Capture the cell that displays the provided text and extract its (X, Y) central coordinate. 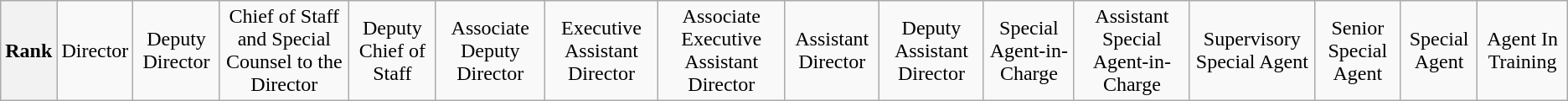
Executive Assistant Director (601, 50)
Special Agent (1439, 50)
Deputy Assistant Director (931, 50)
Supervisory Special Agent (1251, 50)
Special Agent-in-Charge (1029, 50)
Director (95, 50)
Assistant Director (833, 50)
Deputy Chief of Staff (393, 50)
Deputy Director (176, 50)
Senior Special Agent (1357, 50)
Agent In Training (1523, 50)
Chief of Staff and Special Counsel to the Director (284, 50)
Associate Executive Assistant Director (722, 50)
Assistant Special Agent-in-Charge (1132, 50)
Rank (28, 50)
Associate Deputy Director (490, 50)
